Provide the [X, Y] coordinate of the cell's center where the given text is located.  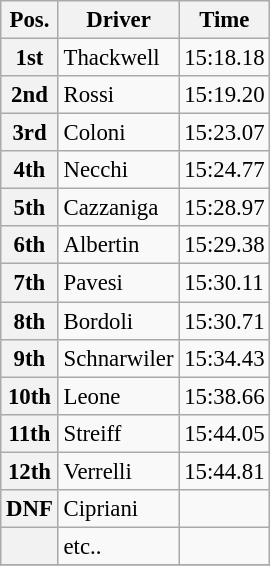
15:23.07 [224, 133]
4th [30, 170]
6th [30, 245]
15:24.77 [224, 170]
2nd [30, 95]
Driver [118, 20]
Necchi [118, 170]
15:38.66 [224, 396]
15:18.18 [224, 58]
Verrelli [118, 471]
15:30.11 [224, 283]
Albertin [118, 245]
10th [30, 396]
7th [30, 283]
15:29.38 [224, 245]
Rossi [118, 95]
Coloni [118, 133]
Time [224, 20]
11th [30, 433]
Streiff [118, 433]
1st [30, 58]
Bordoli [118, 321]
DNF [30, 509]
15:30.71 [224, 321]
15:44.05 [224, 433]
Thackwell [118, 58]
Cazzaniga [118, 208]
15:34.43 [224, 358]
3rd [30, 133]
15:28.97 [224, 208]
15:44.81 [224, 471]
5th [30, 208]
12th [30, 471]
Cipriani [118, 509]
Leone [118, 396]
9th [30, 358]
8th [30, 321]
Schnarwiler [118, 358]
Pavesi [118, 283]
Pos. [30, 20]
15:19.20 [224, 95]
etc.. [118, 546]
